For the text-containing cell, return its midpoint in (X, Y) coordinate format. 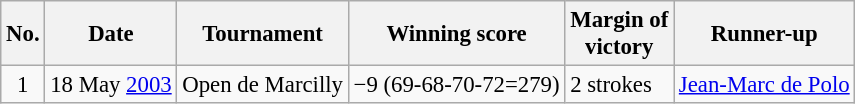
Tournament (262, 34)
Date (111, 34)
2 strokes (620, 85)
No. (23, 34)
Open de Marcilly (262, 85)
1 (23, 85)
Jean-Marc de Polo (764, 85)
−9 (69-68-70-72=279) (456, 85)
Margin ofvictory (620, 34)
18 May 2003 (111, 85)
Winning score (456, 34)
Runner-up (764, 34)
